Pinpoint the cell where the given text exists, returning its (X, Y) midpoint coordinate. 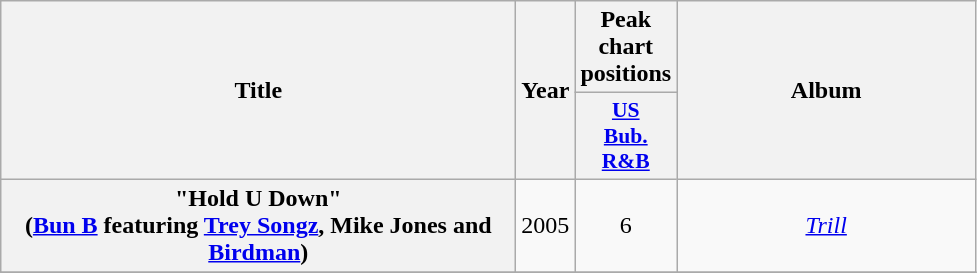
Album (826, 90)
Peak chart positions (626, 47)
Year (546, 90)
USBub.R&B (626, 136)
"Hold U Down"(Bun B featuring Trey Songz, Mike Jones and Birdman) (258, 225)
Title (258, 90)
Trill (826, 225)
2005 (546, 225)
6 (626, 225)
